Find where the given text appears and provide that cell's center as (x, y) coordinate. 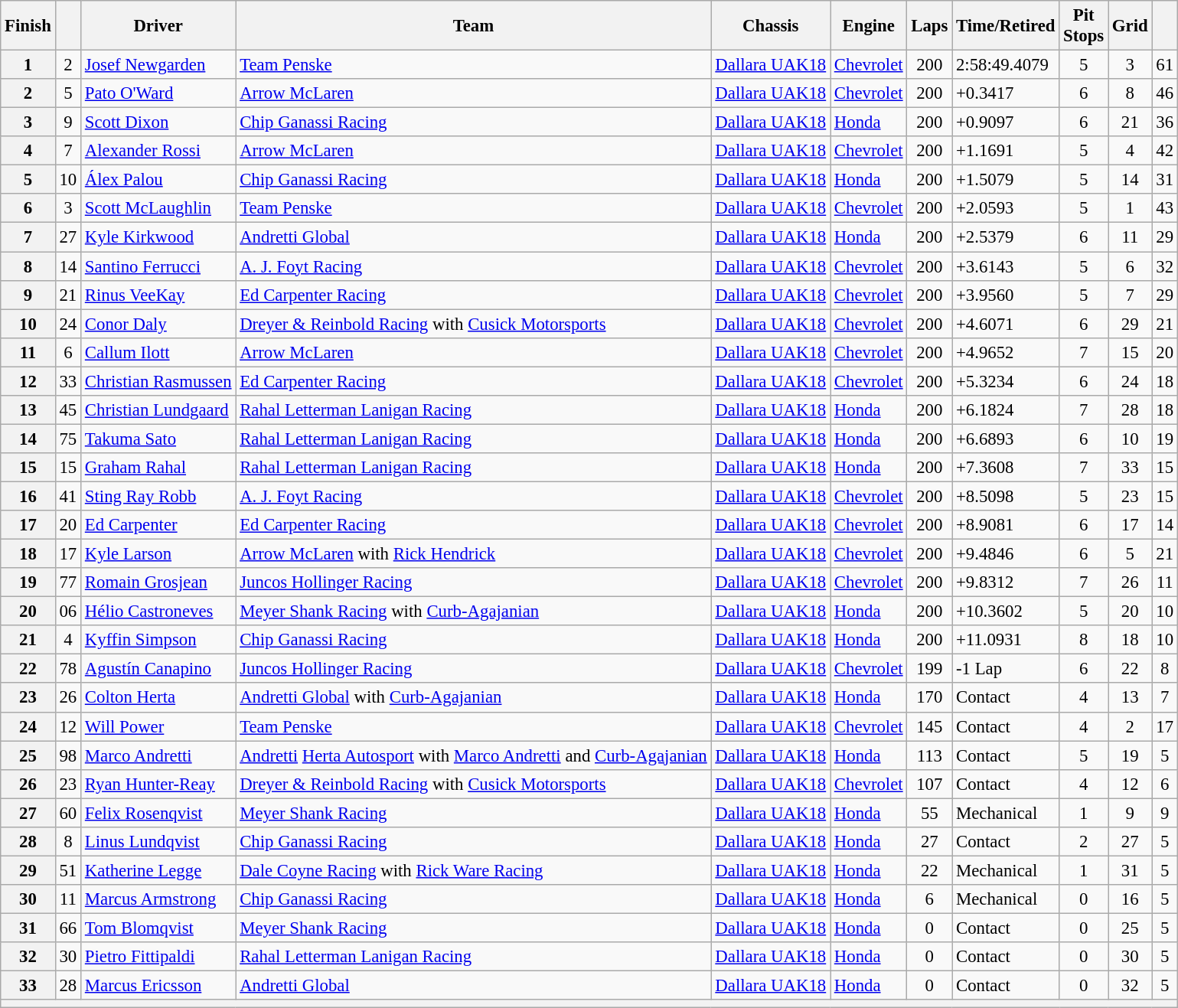
Grid (1130, 26)
51 (67, 870)
+1.1691 (1006, 151)
61 (1165, 65)
+2.5379 (1006, 237)
Kyle Kirkwood (158, 237)
+6.6893 (1006, 439)
Santino Ferrucci (158, 266)
Josef Newgarden (158, 65)
Andretti Herta Autosport with Marco Andretti and Curb-Agajanian (473, 755)
75 (67, 439)
Laps (929, 26)
78 (67, 669)
Meyer Shank Racing with Curb-Agajanian (473, 612)
Pato O'Ward (158, 93)
Felix Rosenqvist (158, 813)
Colton Herta (158, 698)
113 (929, 755)
Romain Grosjean (158, 582)
Tom Blomqvist (158, 928)
98 (67, 755)
Sting Ray Robb (158, 496)
77 (67, 582)
36 (1165, 122)
Alexander Rossi (158, 151)
Takuma Sato (158, 439)
+8.5098 (1006, 496)
Andretti Global with Curb-Agajanian (473, 698)
Álex Palou (158, 180)
Christian Lundgaard (158, 410)
Dale Coyne Racing with Rick Ware Racing (473, 870)
107 (929, 784)
Pietro Fittipaldi (158, 957)
Agustín Canapino (158, 669)
PitStops (1084, 26)
+6.1824 (1006, 410)
Marcus Ericsson (158, 986)
+10.3602 (1006, 612)
Engine (868, 26)
+9.8312 (1006, 582)
145 (929, 726)
43 (1165, 209)
Time/Retired (1006, 26)
Marco Andretti (158, 755)
Scott McLaughlin (158, 209)
+9.4846 (1006, 554)
41 (67, 496)
Ed Carpenter (158, 525)
2:58:49.4079 (1006, 65)
Hélio Castroneves (158, 612)
Will Power (158, 726)
+3.6143 (1006, 266)
Team (473, 26)
06 (67, 612)
+4.9652 (1006, 352)
+2.0593 (1006, 209)
Arrow McLaren with Rick Hendrick (473, 554)
199 (929, 669)
+7.3608 (1006, 468)
45 (67, 410)
Conor Daly (158, 324)
Linus Lundqvist (158, 842)
-1 Lap (1006, 669)
Christian Rasmussen (158, 381)
+1.5079 (1006, 180)
170 (929, 698)
Rinus VeeKay (158, 295)
55 (929, 813)
Finish (28, 26)
+5.3234 (1006, 381)
Scott Dixon (158, 122)
66 (67, 928)
42 (1165, 151)
Driver (158, 26)
Callum Ilott (158, 352)
Ryan Hunter-Reay (158, 784)
60 (67, 813)
+0.3417 (1006, 93)
Kyffin Simpson (158, 640)
46 (1165, 93)
Katherine Legge (158, 870)
+8.9081 (1006, 525)
Chassis (770, 26)
+0.9097 (1006, 122)
Marcus Armstrong (158, 899)
+4.6071 (1006, 324)
Graham Rahal (158, 468)
+3.9560 (1006, 295)
Kyle Larson (158, 554)
+11.0931 (1006, 640)
